Extract the (X, Y) coordinate from the center of the cell holding the provided text.  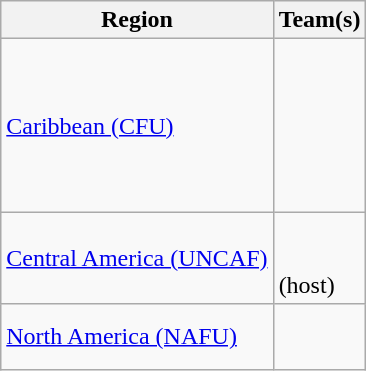
North America (NAFU) (137, 336)
Team(s) (320, 20)
Region (137, 20)
Caribbean (CFU) (137, 126)
(host) (320, 258)
Central America (UNCAF) (137, 258)
